Detect which cell encompasses the target text, then output its [x, y] center coordinate. 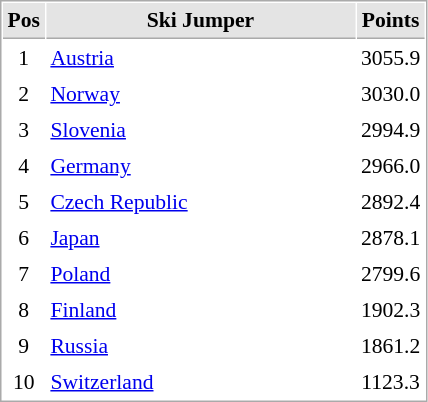
1123.3 [390, 381]
Switzerland [200, 381]
Austria [200, 57]
Norway [200, 93]
Japan [200, 237]
1902.3 [390, 309]
3030.0 [390, 93]
Germany [200, 165]
Pos [24, 21]
2 [24, 93]
8 [24, 309]
6 [24, 237]
4 [24, 165]
2878.1 [390, 237]
5 [24, 201]
Slovenia [200, 129]
3055.9 [390, 57]
2892.4 [390, 201]
9 [24, 345]
3 [24, 129]
2799.6 [390, 273]
Ski Jumper [200, 21]
1 [24, 57]
Points [390, 21]
2966.0 [390, 165]
Czech Republic [200, 201]
7 [24, 273]
Finland [200, 309]
1861.2 [390, 345]
Poland [200, 273]
10 [24, 381]
Russia [200, 345]
2994.9 [390, 129]
